Return (X, Y) of the center of cell containing provided text 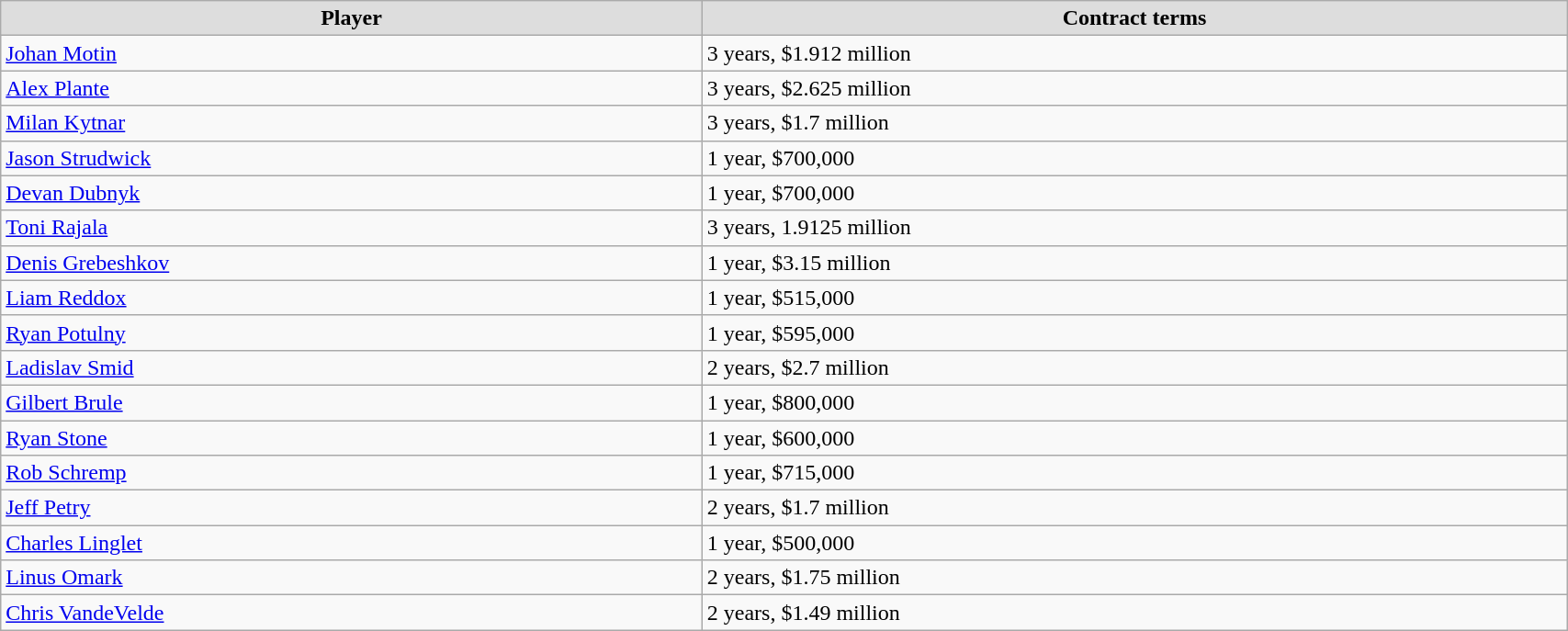
Chris VandeVelde (352, 613)
1 year, $3.15 million (1134, 263)
Milan Kytnar (352, 123)
1 year, $500,000 (1134, 543)
Denis Grebeshkov (352, 263)
2 years, $1.7 million (1134, 508)
Linus Omark (352, 578)
Contract terms (1134, 18)
Liam Reddox (352, 298)
1 year, $595,000 (1134, 332)
2 years, $2.7 million (1134, 367)
2 years, $1.75 million (1134, 578)
Ryan Stone (352, 438)
Alex Plante (352, 88)
1 year, $715,000 (1134, 473)
Gilbert Brule (352, 402)
Devan Dubnyk (352, 193)
3 years, $2.625 million (1134, 88)
Jeff Petry (352, 508)
Toni Rajala (352, 228)
Ladislav Smid (352, 367)
1 year, $800,000 (1134, 402)
3 years, 1.9125 million (1134, 228)
2 years, $1.49 million (1134, 613)
Player (352, 18)
1 year, $600,000 (1134, 438)
1 year, $515,000 (1134, 298)
Jason Strudwick (352, 158)
Johan Motin (352, 53)
Ryan Potulny (352, 332)
3 years, $1.912 million (1134, 53)
Charles Linglet (352, 543)
Rob Schremp (352, 473)
3 years, $1.7 million (1134, 123)
